Detect which cell encompasses the target text, then output its [x, y] center coordinate. 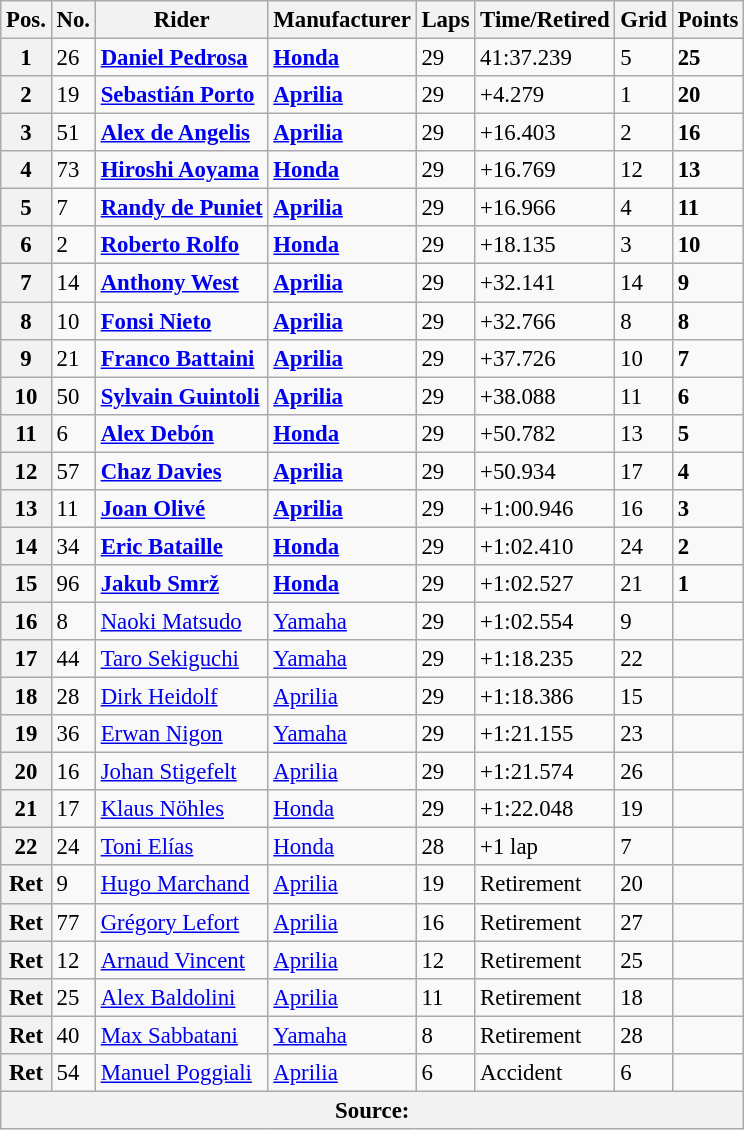
Klaus Nöhles [182, 809]
+16.769 [545, 170]
23 [644, 734]
Grid [644, 20]
+32.766 [545, 321]
+1:02.410 [545, 546]
+1:02.527 [545, 584]
+1:00.946 [545, 509]
Erwan Nigon [182, 734]
Sylvain Guintoli [182, 396]
Manufacturer [342, 20]
44 [73, 659]
Naoki Matsudo [182, 621]
Johan Stigefelt [182, 772]
No. [73, 20]
Jakub Smrž [182, 584]
Manuel Poggiali [182, 1073]
Taro Sekiguchi [182, 659]
Dirk Heidolf [182, 697]
+1:18.235 [545, 659]
Franco Battaini [182, 358]
+38.088 [545, 396]
41:37.239 [545, 58]
Rider [182, 20]
77 [73, 922]
+50.934 [545, 471]
96 [73, 584]
40 [73, 1035]
Fonsi Nieto [182, 321]
+32.141 [545, 283]
+1:21.155 [545, 734]
+16.403 [545, 133]
27 [644, 922]
+1:18.386 [545, 697]
Pos. [26, 20]
Arnaud Vincent [182, 960]
Chaz Davies [182, 471]
Eric Bataille [182, 546]
Randy de Puniet [182, 208]
57 [73, 471]
Time/Retired [545, 20]
+1:02.554 [545, 621]
Grégory Lefort [182, 922]
Accident [545, 1073]
Daniel Pedrosa [182, 58]
Anthony West [182, 283]
73 [73, 170]
Hiroshi Aoyama [182, 170]
+37.726 [545, 358]
Hugo Marchand [182, 885]
+4.279 [545, 95]
+1:21.574 [545, 772]
36 [73, 734]
34 [73, 546]
50 [73, 396]
+16.966 [545, 208]
Alex Baldolini [182, 997]
51 [73, 133]
Sebastián Porto [182, 95]
+18.135 [545, 245]
+50.782 [545, 433]
Max Sabbatani [182, 1035]
Toni Elías [182, 847]
Laps [446, 20]
+1 lap [545, 847]
Joan Olivé [182, 509]
Roberto Rolfo [182, 245]
Alex Debón [182, 433]
54 [73, 1073]
Points [708, 20]
+1:22.048 [545, 809]
Source: [372, 1110]
Alex de Angelis [182, 133]
